Output the [x, y] coordinate of the center of the cell containing the given text.  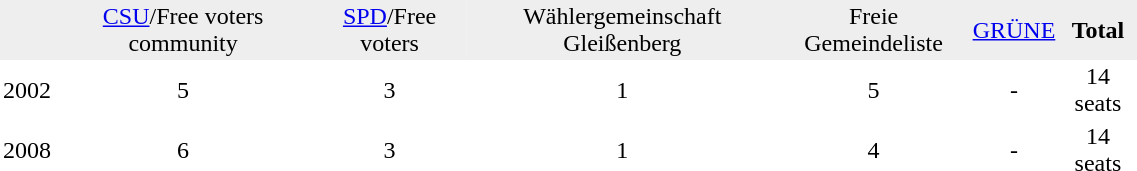
SPD/Free voters [390, 30]
CSU/Free voters community [183, 30]
Total [1098, 30]
1 [622, 90]
Freie Gemeindeliste [874, 30]
- [1014, 90]
Wählergemeinschaft Gleißenberg [622, 30]
3 [390, 90]
14 seats [1098, 90]
GRÜNE [1014, 30]
2002 [27, 90]
